For the text-containing cell, return its midpoint in (X, Y) coordinate format. 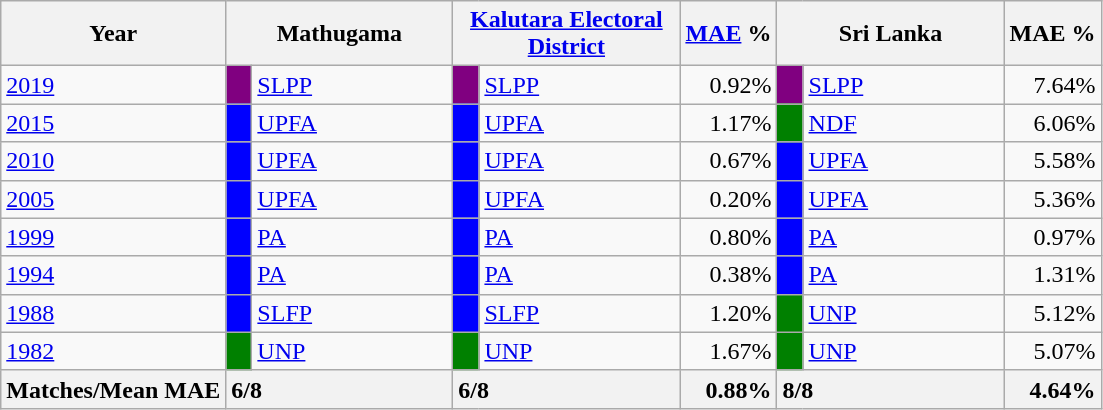
2005 (114, 199)
0.97% (1052, 237)
2010 (114, 161)
7.64% (1052, 85)
1.20% (728, 313)
1.17% (728, 123)
1999 (114, 237)
1.31% (1052, 275)
Matches/Mean MAE (114, 389)
1.67% (728, 351)
1988 (114, 313)
5.36% (1052, 199)
5.07% (1052, 351)
Sri Lanka (890, 34)
2015 (114, 123)
NDF (904, 123)
0.80% (728, 237)
0.20% (728, 199)
5.58% (1052, 161)
5.12% (1052, 313)
0.67% (728, 161)
Kalutara Electoral District (566, 34)
4.64% (1052, 389)
1982 (114, 351)
Year (114, 34)
0.38% (728, 275)
2019 (114, 85)
Mathugama (340, 34)
0.92% (728, 85)
8/8 (890, 389)
0.88% (728, 389)
1994 (114, 275)
6.06% (1052, 123)
